Return the (x, y) coordinate for the center point of the cell that contains the specified text.  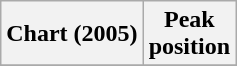
Peakposition (189, 34)
Chart (2005) (72, 34)
